Provide the (x, y) coordinate of the cell's center where the given text is located.  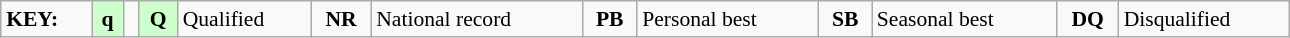
Q (158, 19)
q (108, 19)
Personal best (728, 19)
PB (610, 19)
National record (476, 19)
NR (341, 19)
Qualified (244, 19)
DQ (1088, 19)
Seasonal best (964, 19)
SB (846, 19)
Disqualified (1204, 19)
KEY: (46, 19)
